Capture the cell that displays the provided text and extract its [X, Y] central coordinate. 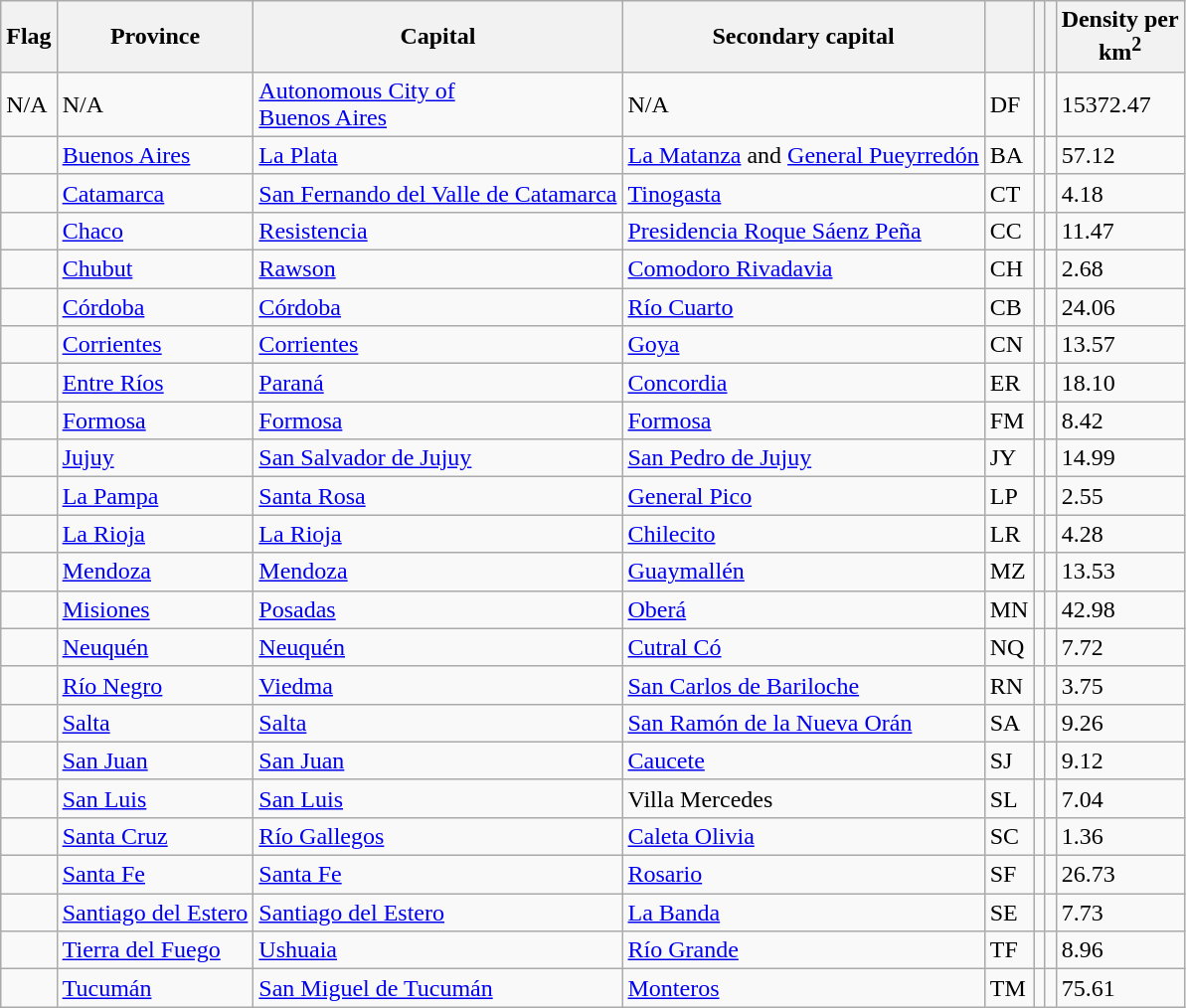
SE [1009, 913]
11.47 [1119, 231]
SA [1009, 723]
San Fernando del Valle de Catamarca [437, 193]
San Carlos de Bariloche [803, 685]
14.99 [1119, 458]
3.75 [1119, 685]
Buenos Aires [155, 155]
75.61 [1119, 988]
Ushuaia [437, 950]
Density perkm2 [1119, 37]
Flag [29, 37]
7.73 [1119, 913]
7.72 [1119, 647]
Río Negro [155, 685]
MN [1009, 609]
4.28 [1119, 534]
26.73 [1119, 875]
TF [1009, 950]
CN [1009, 345]
Chubut [155, 269]
8.96 [1119, 950]
4.18 [1119, 193]
Cutral Có [803, 647]
RN [1009, 685]
18.10 [1119, 383]
San Ramón de la Nueva Orán [803, 723]
LR [1009, 534]
Oberá [803, 609]
NQ [1009, 647]
2.68 [1119, 269]
SC [1009, 836]
SJ [1009, 760]
Rawson [437, 269]
9.26 [1119, 723]
Jujuy [155, 458]
Santa Cruz [155, 836]
1.36 [1119, 836]
SF [1009, 875]
Rosario [803, 875]
San Salvador de Jujuy [437, 458]
CC [1009, 231]
La Banda [803, 913]
CT [1009, 193]
General Pico [803, 496]
Province [155, 37]
9.12 [1119, 760]
Viedma [437, 685]
MZ [1009, 572]
San Miguel de Tucumán [437, 988]
Caleta Olivia [803, 836]
Tierra del Fuego [155, 950]
Paraná [437, 383]
La Matanza and General Pueyrredón [803, 155]
Chilecito [803, 534]
Guaymallén [803, 572]
CB [1009, 307]
7.04 [1119, 798]
Monteros [803, 988]
13.53 [1119, 572]
FM [1009, 420]
SL [1009, 798]
13.57 [1119, 345]
24.06 [1119, 307]
BA [1009, 155]
Caucete [803, 760]
Concordia [803, 383]
Presidencia Roque Sáenz Peña [803, 231]
Misiones [155, 609]
JY [1009, 458]
Capital [437, 37]
Santa Rosa [437, 496]
42.98 [1119, 609]
Tucumán [155, 988]
Resistencia [437, 231]
Comodoro Rivadavia [803, 269]
La Plata [437, 155]
Catamarca [155, 193]
Río Cuarto [803, 307]
Secondary capital [803, 37]
Entre Ríos [155, 383]
ER [1009, 383]
Río Gallegos [437, 836]
Goya [803, 345]
Chaco [155, 231]
Posadas [437, 609]
2.55 [1119, 496]
La Pampa [155, 496]
San Pedro de Jujuy [803, 458]
Autonomous City ofBuenos Aires [437, 103]
15372.47 [1119, 103]
DF [1009, 103]
57.12 [1119, 155]
8.42 [1119, 420]
Río Grande [803, 950]
TM [1009, 988]
Villa Mercedes [803, 798]
CH [1009, 269]
Tinogasta [803, 193]
LP [1009, 496]
